Scan for the cell matching the given text and deliver its (x, y) coordinate at center. 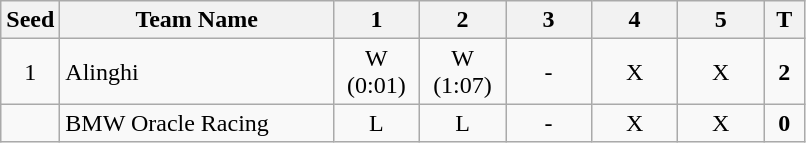
5 (721, 20)
Team Name (197, 20)
T (784, 20)
W (1:07) (462, 72)
Seed (30, 20)
BMW Oracle Racing (197, 123)
W (0:01) (376, 72)
4 (635, 20)
Alinghi (197, 72)
0 (784, 123)
3 (549, 20)
